For the text-containing cell, return its midpoint in [x, y] coordinate format. 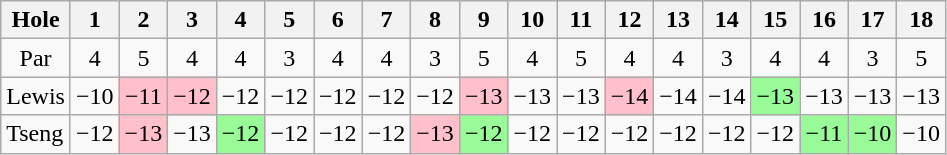
14 [726, 20]
8 [436, 20]
7 [386, 20]
Hole [36, 20]
2 [144, 20]
11 [582, 20]
13 [678, 20]
12 [630, 20]
Par [36, 58]
17 [872, 20]
10 [532, 20]
Tseng [36, 134]
Lewis [36, 96]
16 [824, 20]
15 [776, 20]
1 [94, 20]
18 [922, 20]
9 [484, 20]
6 [338, 20]
